Identify which cell holds the provided text, then report its [x, y] central coordinate. 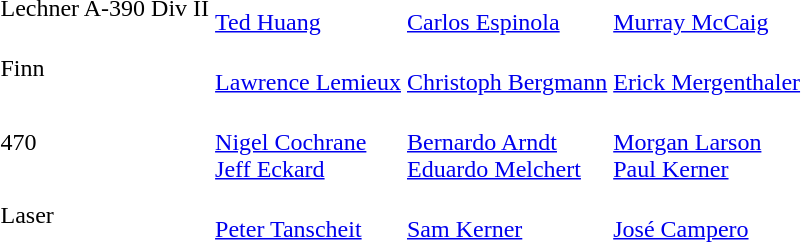
Bernardo ArndtEduardo Melchert [508, 142]
Nigel CochraneJeff Eckard [308, 142]
Christoph Bergmann [508, 68]
Lawrence Lemieux [308, 68]
